Detect which cell encompasses the target text, then output its [x, y] center coordinate. 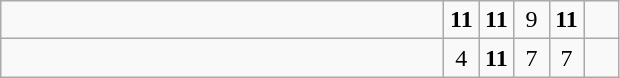
4 [462, 58]
9 [532, 20]
